Search for the cell housing the specified text and yield its [x, y] center coordinate. 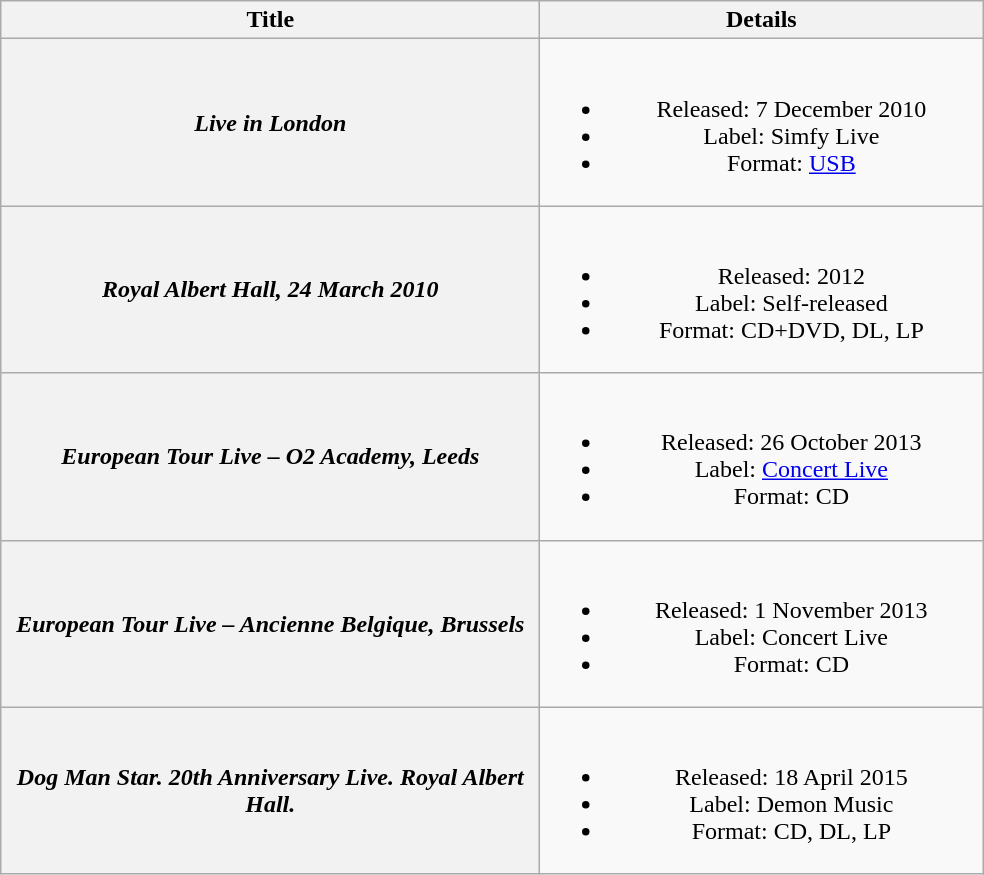
Released: 18 April 2015Label: Demon MusicFormat: CD, DL, LP [762, 790]
Royal Albert Hall, 24 March 2010 [270, 290]
Title [270, 20]
Released: 26 October 2013Label: Concert LiveFormat: CD [762, 456]
Dog Man Star. 20th Anniversary Live. Royal Albert Hall. [270, 790]
European Tour Live – O2 Academy, Leeds [270, 456]
Released: 7 December 2010Label: Simfy LiveFormat: USB [762, 122]
Live in London [270, 122]
Released: 1 November 2013Label: Concert LiveFormat: CD [762, 624]
European Tour Live – Ancienne Belgique, Brussels [270, 624]
Released: 2012Label: Self-releasedFormat: CD+DVD, DL, LP [762, 290]
Details [762, 20]
